Return the [X, Y] coordinate for the center point of the cell that contains the specified text.  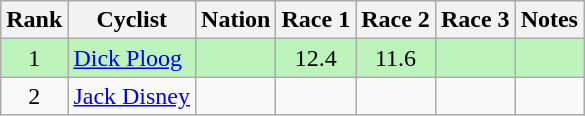
Cyclist [132, 20]
Jack Disney [132, 96]
Nation [236, 20]
Notes [549, 20]
Rank [34, 20]
Race 1 [316, 20]
12.4 [316, 58]
2 [34, 96]
11.6 [396, 58]
Dick Ploog [132, 58]
Race 3 [475, 20]
1 [34, 58]
Race 2 [396, 20]
